From the cell containing the given text, extract its center point as (x, y) coordinate. 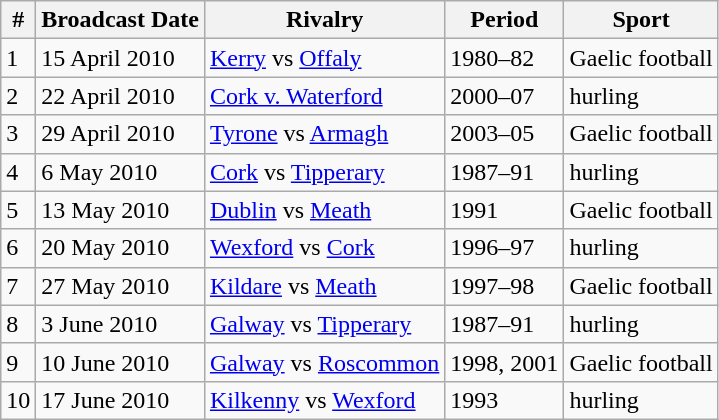
1997–98 (504, 286)
Wexford vs Cork (324, 248)
8 (18, 324)
Galway vs Tipperary (324, 324)
3 June 2010 (120, 324)
7 (18, 286)
2000–07 (504, 96)
20 May 2010 (120, 248)
Kilkenny vs Wexford (324, 400)
9 (18, 362)
13 May 2010 (120, 210)
Rivalry (324, 20)
Period (504, 20)
Kildare vs Meath (324, 286)
Galway vs Roscommon (324, 362)
22 April 2010 (120, 96)
Sport (641, 20)
Cork v. Waterford (324, 96)
6 May 2010 (120, 172)
Broadcast Date (120, 20)
5 (18, 210)
2 (18, 96)
4 (18, 172)
1996–97 (504, 248)
2003–05 (504, 134)
10 (18, 400)
3 (18, 134)
29 April 2010 (120, 134)
Tyrone vs Armagh (324, 134)
1 (18, 58)
10 June 2010 (120, 362)
1980–82 (504, 58)
27 May 2010 (120, 286)
1993 (504, 400)
17 June 2010 (120, 400)
15 April 2010 (120, 58)
Kerry vs Offaly (324, 58)
1991 (504, 210)
6 (18, 248)
1998, 2001 (504, 362)
Cork vs Tipperary (324, 172)
# (18, 20)
Dublin vs Meath (324, 210)
